Identify which cell holds the provided text, then report its (x, y) central coordinate. 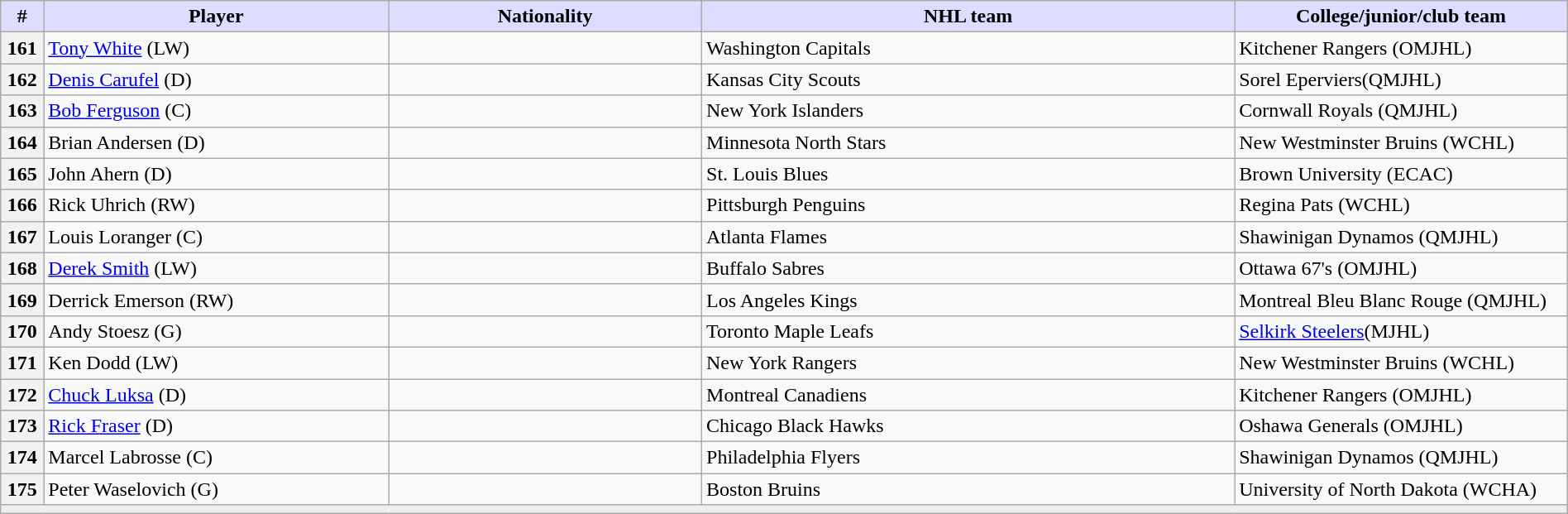
Denis Carufel (D) (217, 79)
Nationality (546, 17)
162 (22, 79)
Philadelphia Flyers (968, 458)
# (22, 17)
170 (22, 331)
Toronto Maple Leafs (968, 331)
Atlanta Flames (968, 237)
163 (22, 111)
164 (22, 142)
Rick Uhrich (RW) (217, 205)
Washington Capitals (968, 48)
Marcel Labrosse (C) (217, 458)
New York Rangers (968, 363)
175 (22, 489)
Andy Stoesz (G) (217, 331)
Louis Loranger (C) (217, 237)
Ottawa 67's (OMJHL) (1401, 268)
Derrick Emerson (RW) (217, 300)
169 (22, 300)
University of North Dakota (WCHA) (1401, 489)
174 (22, 458)
171 (22, 363)
Boston Bruins (968, 489)
Ken Dodd (LW) (217, 363)
College/junior/club team (1401, 17)
Brian Andersen (D) (217, 142)
Derek Smith (LW) (217, 268)
Montreal Bleu Blanc Rouge (QMJHL) (1401, 300)
167 (22, 237)
Tony White (LW) (217, 48)
Kansas City Scouts (968, 79)
Oshawa Generals (OMJHL) (1401, 426)
Chuck Luksa (D) (217, 395)
Selkirk Steelers(MJHL) (1401, 331)
Sorel Eperviers(QMJHL) (1401, 79)
Buffalo Sabres (968, 268)
166 (22, 205)
Los Angeles Kings (968, 300)
Cornwall Royals (QMJHL) (1401, 111)
St. Louis Blues (968, 174)
NHL team (968, 17)
New York Islanders (968, 111)
Pittsburgh Penguins (968, 205)
Regina Pats (WCHL) (1401, 205)
Player (217, 17)
168 (22, 268)
Bob Ferguson (C) (217, 111)
Peter Waselovich (G) (217, 489)
173 (22, 426)
Montreal Canadiens (968, 395)
Minnesota North Stars (968, 142)
John Ahern (D) (217, 174)
Chicago Black Hawks (968, 426)
172 (22, 395)
161 (22, 48)
165 (22, 174)
Brown University (ECAC) (1401, 174)
Rick Fraser (D) (217, 426)
